Provide the (X, Y) coordinate of the cell's center where the given text is located.  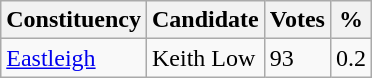
Keith Low (205, 58)
Candidate (205, 20)
% (350, 20)
Votes (297, 20)
93 (297, 58)
Constituency (74, 20)
0.2 (350, 58)
Eastleigh (74, 58)
